Search for the cell housing the specified text and yield its [x, y] center coordinate. 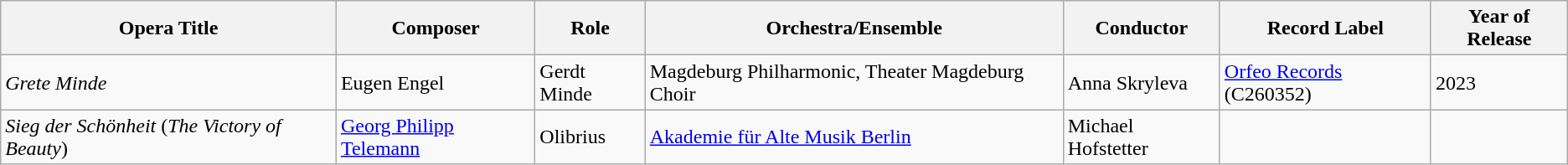
Akademie für Alte Musik Berlin [854, 137]
Anna Skryleva [1141, 82]
Eugen Engel [436, 82]
2023 [1499, 82]
Opera Title [169, 28]
Record Label [1325, 28]
Orfeo Records (C260352) [1325, 82]
Conductor [1141, 28]
Composer [436, 28]
Georg Philipp Telemann [436, 137]
Year of Release [1499, 28]
Grete Minde [169, 82]
Magdeburg Philharmonic, Theater Magdeburg Choir [854, 82]
Michael Hofstetter [1141, 137]
Sieg der Schönheit (The Victory of Beauty) [169, 137]
Orchestra/Ensemble [854, 28]
Role [590, 28]
Olibrius [590, 137]
Gerdt Minde [590, 82]
